Locate the cell with the specified text and output its [x, y] center coordinate. 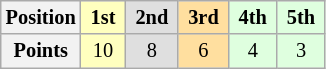
4th [253, 17]
3rd [203, 17]
6 [203, 51]
8 [152, 51]
1st [104, 17]
5th [301, 17]
10 [104, 51]
3 [301, 51]
2nd [152, 17]
4 [253, 51]
Position [41, 17]
Points [41, 51]
